Identify which cell holds the provided text, then report its (X, Y) central coordinate. 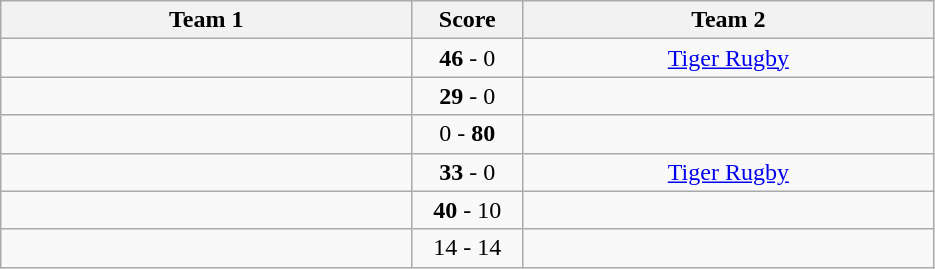
0 - 80 (468, 134)
33 - 0 (468, 172)
Score (468, 20)
46 - 0 (468, 58)
29 - 0 (468, 96)
Team 1 (206, 20)
40 - 10 (468, 210)
14 - 14 (468, 248)
Team 2 (728, 20)
